Return the [X, Y] coordinate for the center point of the cell that contains the specified text.  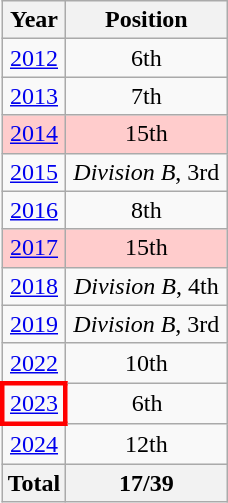
2019 [34, 324]
2015 [34, 172]
Division B, 4th [146, 286]
2014 [34, 134]
2013 [34, 96]
2023 [34, 404]
12th [146, 444]
7th [146, 96]
2016 [34, 210]
2024 [34, 444]
Position [146, 20]
17/39 [146, 483]
2017 [34, 248]
2012 [34, 58]
8th [146, 210]
2018 [34, 286]
Total [34, 483]
Year [34, 20]
2022 [34, 363]
10th [146, 363]
